Search for the cell housing the specified text and yield its [X, Y] center coordinate. 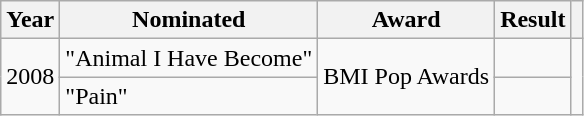
"Pain" [189, 96]
2008 [30, 77]
BMI Pop Awards [406, 77]
Award [406, 20]
"Animal I Have Become" [189, 58]
Nominated [189, 20]
Year [30, 20]
Result [533, 20]
